From the cell containing the given text, extract its center point as (X, Y) coordinate. 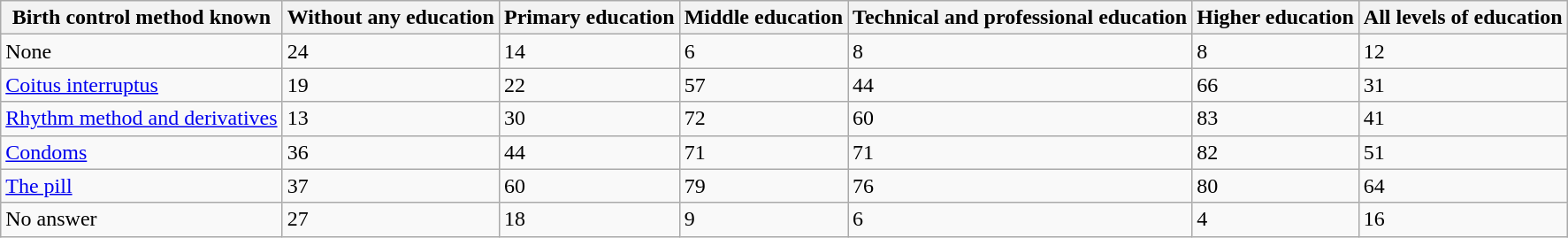
57 (763, 85)
Primary education (589, 18)
79 (763, 186)
51 (1463, 152)
31 (1463, 85)
9 (763, 219)
14 (589, 51)
64 (1463, 186)
Condoms (142, 152)
13 (391, 119)
24 (391, 51)
Rhythm method and derivatives (142, 119)
None (142, 51)
30 (589, 119)
83 (1275, 119)
72 (763, 119)
All levels of education (1463, 18)
76 (1021, 186)
Coitus interruptus (142, 85)
No answer (142, 219)
36 (391, 152)
Without any education (391, 18)
12 (1463, 51)
18 (589, 219)
41 (1463, 119)
Middle education (763, 18)
66 (1275, 85)
16 (1463, 219)
Higher education (1275, 18)
Technical and professional education (1021, 18)
80 (1275, 186)
19 (391, 85)
27 (391, 219)
82 (1275, 152)
37 (391, 186)
22 (589, 85)
Birth control method known (142, 18)
The pill (142, 186)
4 (1275, 219)
